Return the (X, Y) coordinate for the center point of the cell that contains the specified text.  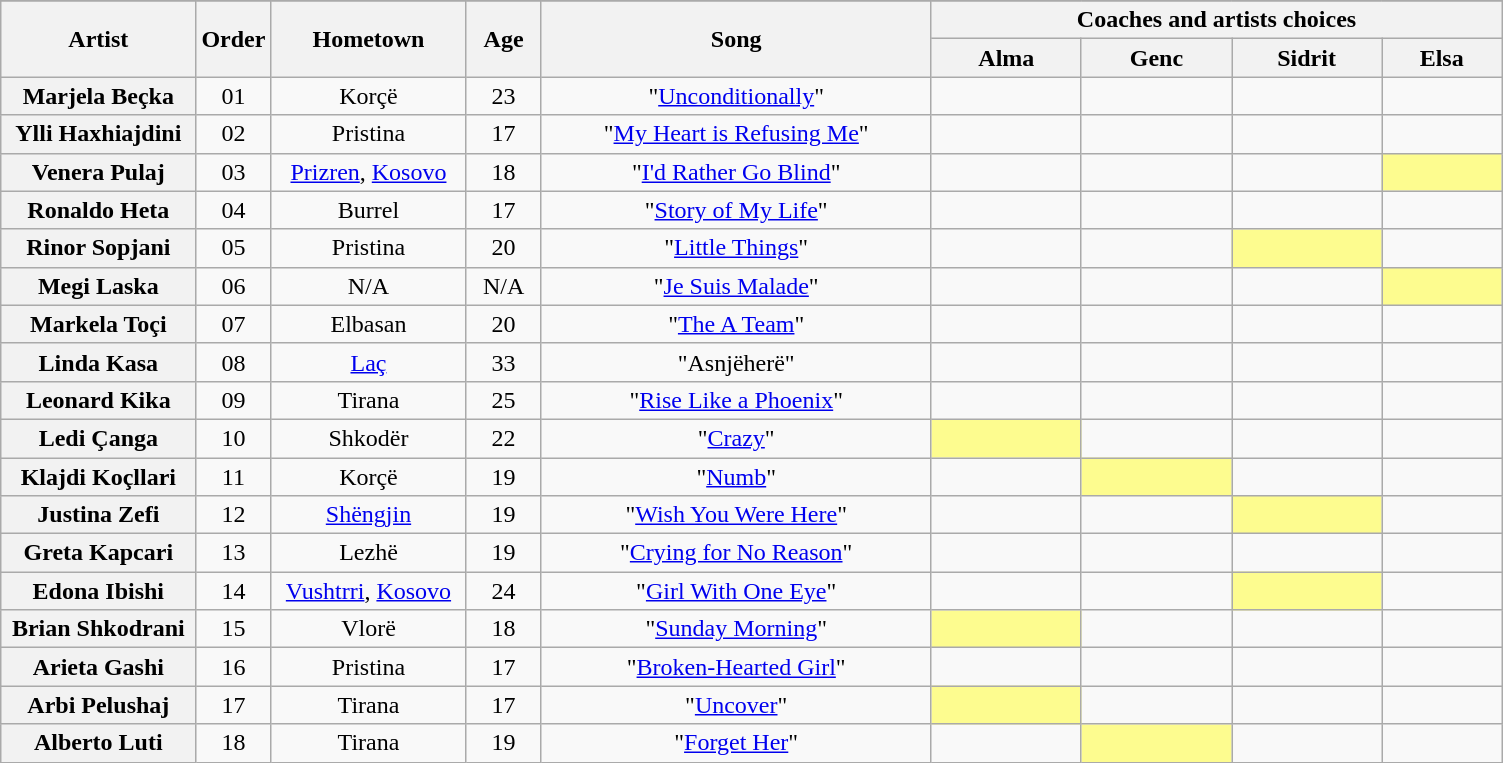
02 (234, 134)
13 (234, 553)
23 (504, 96)
03 (234, 172)
04 (234, 210)
"Sunday Morning" (736, 629)
Leonard Kika (98, 400)
Alberto Luti (98, 743)
Rinor Sopjani (98, 248)
"Broken-Hearted Girl" (736, 667)
12 (234, 515)
"Unconditionally" (736, 96)
Elsa (1442, 58)
"Crazy" (736, 438)
Edona Ibishi (98, 591)
09 (234, 400)
"Asnjëherë" (736, 362)
"Crying for No Reason" (736, 553)
Ronaldo Heta (98, 210)
01 (234, 96)
Arieta Gashi (98, 667)
33 (504, 362)
Alma (1006, 58)
05 (234, 248)
Coaches and artists choices (1216, 20)
Venera Pulaj (98, 172)
Linda Kasa (98, 362)
Arbi Pelushaj (98, 705)
"My Heart is Refusing Me" (736, 134)
Vushtrri, Kosovo (368, 591)
"Numb" (736, 477)
15 (234, 629)
Prizren, Kosovo (368, 172)
Klajdi Koçllari (98, 477)
Hometown (368, 39)
Justina Zefi (98, 515)
"Wish You Were Here" (736, 515)
16 (234, 667)
Elbasan (368, 324)
Burrel (368, 210)
14 (234, 591)
"Girl With One Eye" (736, 591)
Ledi Çanga (98, 438)
Markela Toçi (98, 324)
"The A Team" (736, 324)
"Little Things" (736, 248)
Ylli Haxhiajdini (98, 134)
07 (234, 324)
11 (234, 477)
Artist (98, 39)
24 (504, 591)
Brian Shkodrani (98, 629)
Genc (1156, 58)
Sidrit (1307, 58)
22 (504, 438)
Shkodër (368, 438)
Shëngjin (368, 515)
Song (736, 39)
Laç (368, 362)
06 (234, 286)
Order (234, 39)
"I'd Rather Go Blind" (736, 172)
08 (234, 362)
Greta Kapcari (98, 553)
Megi Laska (98, 286)
Lezhë (368, 553)
Marjela Beçka (98, 96)
Age (504, 39)
25 (504, 400)
Vlorë (368, 629)
"Forget Her" (736, 743)
"Uncover" (736, 705)
"Je Suis Malade" (736, 286)
10 (234, 438)
"Story of My Life" (736, 210)
"Rise Like a Phoenix" (736, 400)
